Detect which cell encompasses the target text, then output its (x, y) center coordinate. 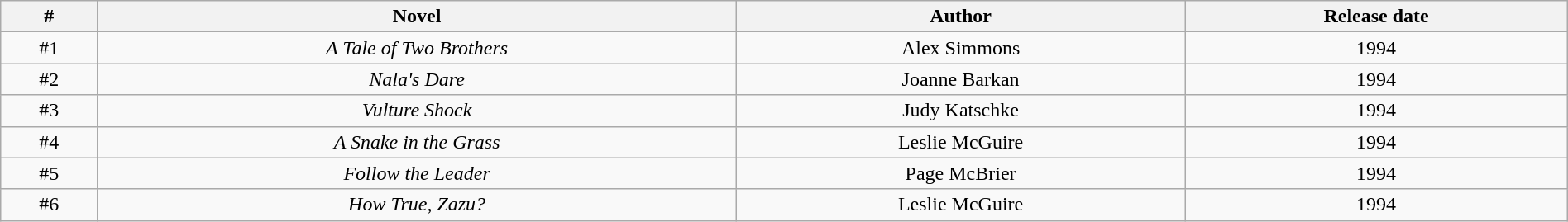
#2 (50, 79)
#3 (50, 111)
Joanne Barkan (961, 79)
Novel (417, 17)
#5 (50, 173)
A Tale of Two Brothers (417, 48)
# (50, 17)
Judy Katschke (961, 111)
Vulture Shock (417, 111)
#4 (50, 142)
A Snake in the Grass (417, 142)
#6 (50, 205)
Follow the Leader (417, 173)
Alex Simmons (961, 48)
#1 (50, 48)
Release date (1376, 17)
Author (961, 17)
Page McBrier (961, 173)
Nala's Dare (417, 79)
How True, Zazu? (417, 205)
